Detect which cell encompasses the target text, then output its (X, Y) center coordinate. 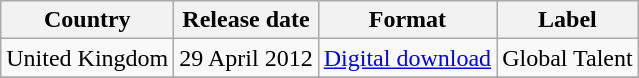
Global Talent (568, 58)
United Kingdom (88, 58)
Release date (246, 20)
Label (568, 20)
29 April 2012 (246, 58)
Country (88, 20)
Format (407, 20)
Digital download (407, 58)
